Detect which cell encompasses the target text, then output its [X, Y] center coordinate. 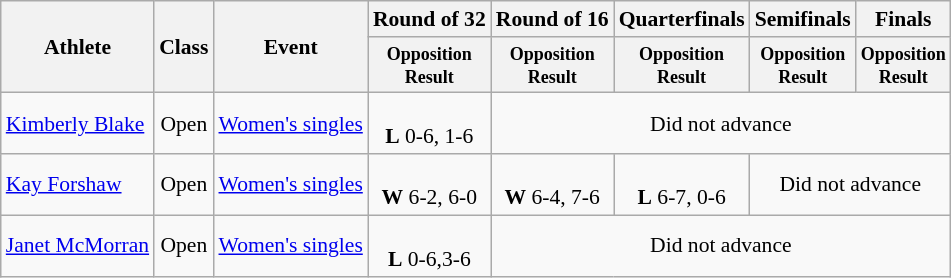
Kimberly Blake [78, 124]
Kay Forshaw [78, 184]
Round of 16 [552, 19]
L 0-6, 1-6 [430, 124]
Athlete [78, 47]
W 6-2, 6-0 [430, 184]
Class [184, 47]
Semifinals [803, 19]
W 6-4, 7-6 [552, 184]
Janet McMorran [78, 246]
Event [290, 47]
Quarterfinals [682, 19]
Finals [904, 19]
L 6-7, 0-6 [682, 184]
Round of 32 [430, 19]
L 0-6,3-6 [430, 246]
